Return (X, Y) of the center of cell containing provided text 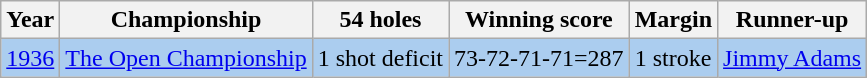
Runner-up (792, 20)
Championship (186, 20)
54 holes (380, 20)
1936 (30, 58)
1 shot deficit (380, 58)
Winning score (540, 20)
Jimmy Adams (792, 58)
Year (30, 20)
Margin (673, 20)
1 stroke (673, 58)
The Open Championship (186, 58)
73-72-71-71=287 (540, 58)
